For the text-containing cell, return its midpoint in (x, y) coordinate format. 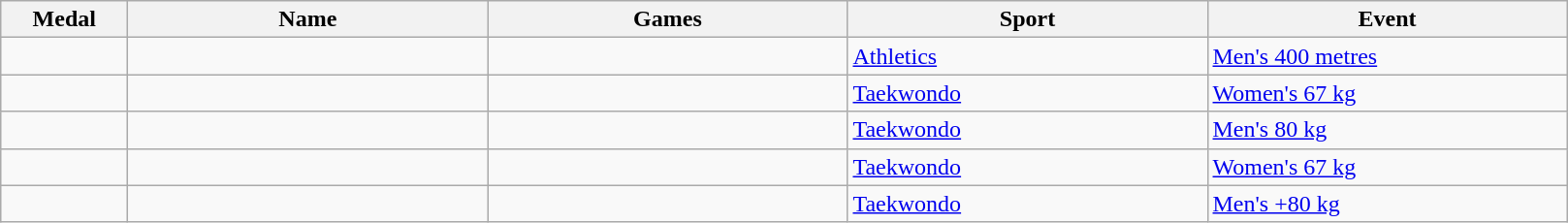
Name (308, 19)
Games (667, 19)
Sport (1028, 19)
Men's 80 kg (1387, 130)
Event (1387, 19)
Medal (64, 19)
Athletics (1028, 56)
Men's +80 kg (1387, 204)
Men's 400 metres (1387, 56)
